Pinpoint the cell where the given text exists, returning its (X, Y) midpoint coordinate. 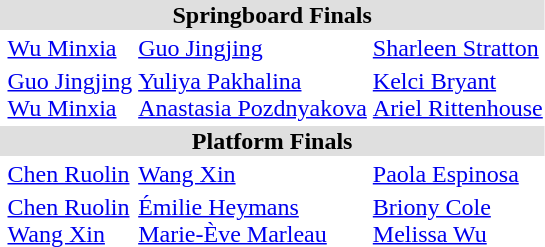
Guo JingjingWu Minxia (70, 94)
Yuliya PakhalinaAnastasia Pozdnyakova (253, 94)
Chen Ruolin (70, 174)
Guo Jingjing (253, 48)
Springboard Finals (272, 15)
Wu Minxia (70, 48)
Paola Espinosa (458, 174)
Sharleen Stratton (458, 48)
Wang Xin (253, 174)
Kelci BryantAriel Rittenhouse (458, 94)
Platform Finals (272, 141)
